Detect which cell encompasses the target text, then output its [X, Y] center coordinate. 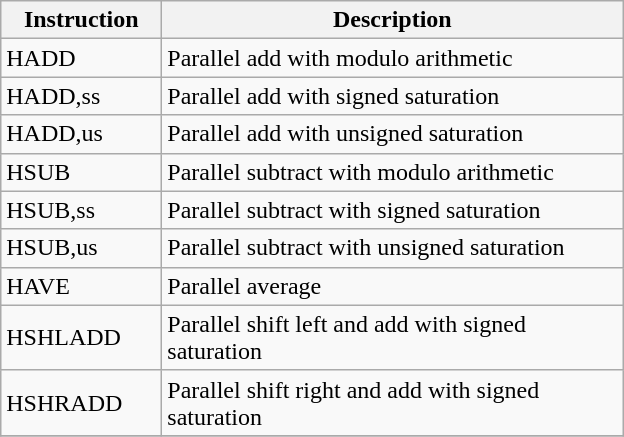
Parallel shift right and add with signed saturation [392, 402]
Parallel subtract with modulo arithmetic [392, 172]
Parallel add with signed saturation [392, 96]
HSHLADD [82, 338]
HSHRADD [82, 402]
HSUB,ss [82, 210]
Parallel subtract with signed saturation [392, 210]
HAVE [82, 286]
HADD,us [82, 134]
HADD [82, 58]
Parallel subtract with unsigned saturation [392, 248]
HSUB [82, 172]
Parallel add with unsigned saturation [392, 134]
Parallel average [392, 286]
Description [392, 20]
Parallel shift left and add with signed saturation [392, 338]
Instruction [82, 20]
Parallel add with modulo arithmetic [392, 58]
HADD,ss [82, 96]
HSUB,us [82, 248]
